Search for the cell housing the specified text and yield its (X, Y) center coordinate. 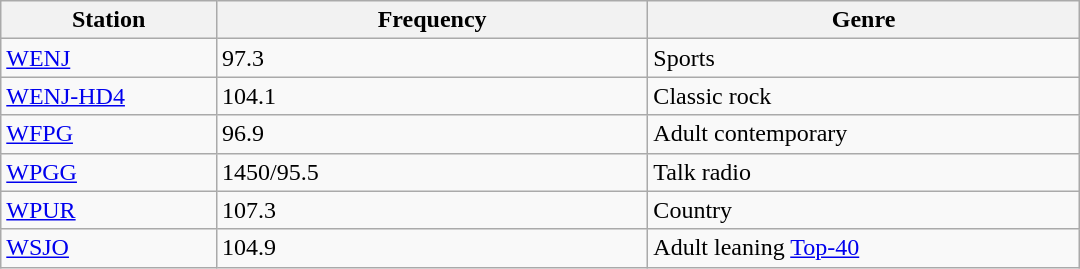
Genre (864, 20)
Adult contemporary (864, 134)
Classic rock (864, 96)
WFPG (109, 134)
1450/95.5 (432, 172)
Frequency (432, 20)
104.9 (432, 248)
107.3 (432, 210)
WPUR (109, 210)
Station (109, 20)
Sports (864, 58)
WPGG (109, 172)
Adult leaning Top-40 (864, 248)
WENJ-HD4 (109, 96)
96.9 (432, 134)
WSJO (109, 248)
Country (864, 210)
104.1 (432, 96)
WENJ (109, 58)
Talk radio (864, 172)
97.3 (432, 58)
